Scan for the cell matching the given text and deliver its [x, y] coordinate at center. 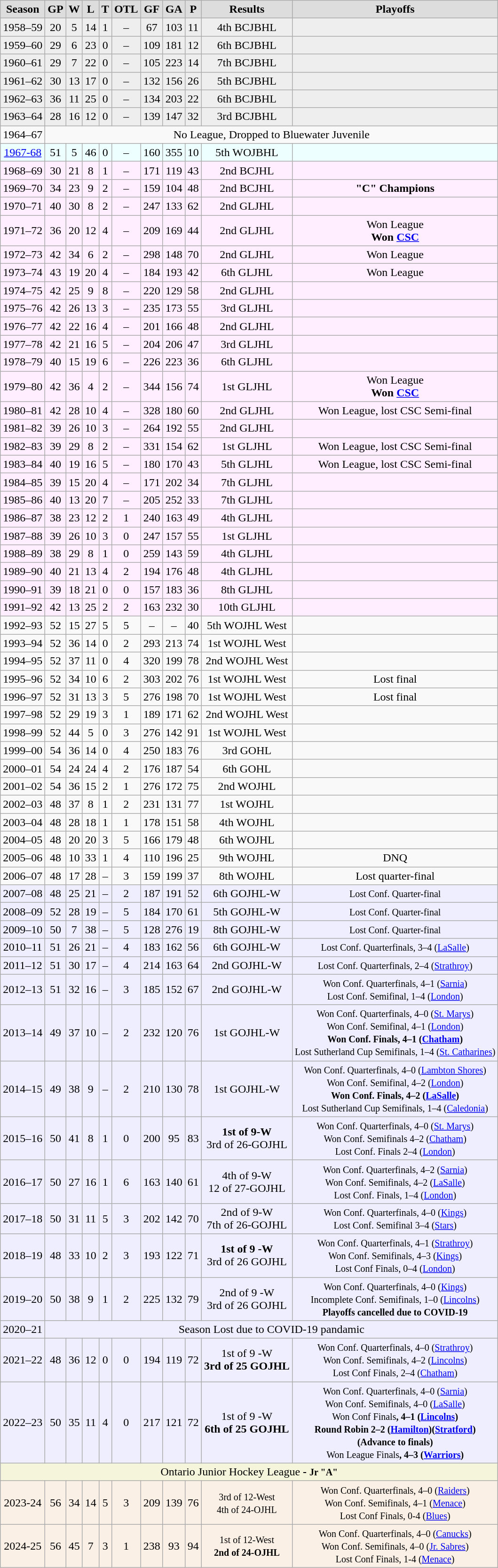
179 [174, 840]
213 [174, 643]
35 [74, 1423]
226 [151, 362]
122 [174, 1255]
4th BCJBHL [246, 27]
41 [74, 1138]
1976–77 [23, 326]
1991–92 [23, 607]
6th GOHL [246, 768]
1959–60 [23, 45]
8th GOJHL-W [246, 930]
109 [151, 45]
1987–88 [23, 536]
77 [193, 804]
1964–67 [23, 134]
105 [151, 63]
T [105, 9]
204 [151, 344]
1st of 9 -W3rd of 26 GOJHL [246, 1255]
P [193, 9]
355 [174, 152]
1967-68 [23, 152]
1998–99 [23, 733]
GP [55, 9]
298 [151, 255]
162 [174, 947]
2001–02 [23, 786]
1969–70 [23, 188]
331 [151, 446]
189 [151, 715]
320 [151, 661]
59 [193, 554]
198 [174, 697]
1978–79 [23, 362]
2020–21 [23, 1330]
133 [174, 206]
206 [174, 344]
120 [174, 1032]
1988–89 [23, 554]
181 [174, 45]
1990–91 [23, 590]
Won Conf. Quarterfinals, 4–1 (Sarnia)Lost Conf. Semifinal, 1–4 (London) [395, 989]
2023-24 [23, 1503]
2014–15 [23, 1089]
1st WOJHL [246, 804]
121 [174, 1423]
1973–74 [23, 273]
196 [174, 858]
6th WOJHL [246, 840]
2017–18 [23, 1219]
10th GLJHL [246, 607]
GA [174, 9]
148 [174, 255]
264 [151, 428]
1960–61 [23, 63]
8th WOJHL [246, 876]
140 [174, 1182]
231 [151, 804]
2nd WOJHL [246, 786]
45 [74, 1546]
2011–12 [23, 965]
Results [246, 9]
OTL [126, 9]
95 [174, 1138]
235 [151, 308]
2009–10 [23, 930]
134 [151, 99]
1997–98 [23, 715]
214 [151, 965]
1996–97 [23, 697]
1981–82 [23, 428]
1968–69 [23, 170]
2008–09 [23, 912]
252 [174, 500]
L [90, 9]
1980–81 [23, 410]
GF [151, 9]
75 [193, 786]
Won Conf. Quarterfinals, 4–0 (Strathroy)Won Conf. Semifinals, 4–2 (Lincolns)Lost Conf Finals, 2–4 (Chatham) [395, 1360]
1989–90 [23, 572]
203 [174, 99]
205 [151, 500]
152 [174, 989]
240 [151, 518]
1994–95 [23, 661]
250 [151, 750]
2007–08 [23, 894]
3rd of 12-West4th of 24-OJHL [246, 1503]
303 [151, 679]
259 [151, 554]
1972–73 [23, 255]
1961–62 [23, 81]
91 [193, 733]
172 [174, 786]
1979–80 [23, 386]
Lost Conf. Quarterfinals, 2–4 (Strathroy) [395, 965]
W [74, 9]
217 [151, 1423]
2000–01 [23, 768]
178 [151, 822]
131 [174, 804]
104 [174, 188]
2019–20 [23, 1299]
DNQ [395, 858]
1983–84 [23, 464]
2004–05 [23, 840]
110 [151, 858]
1999–00 [23, 750]
103 [174, 27]
5th WOJBHL [246, 152]
Season [23, 9]
1982–83 [23, 446]
71 [193, 1255]
129 [174, 291]
1963–64 [23, 117]
4th WOJHL [246, 822]
5th GOJHL-W [246, 912]
83 [193, 1138]
1st of 12-West2nd of 24-OJHL [246, 1546]
2024-25 [23, 1546]
2013–14 [23, 1032]
1974–75 [23, 291]
220 [151, 291]
2nd of 9 -W3rd of 26 GOJHL [246, 1299]
192 [174, 428]
200 [151, 1138]
7th BCJBHL [246, 63]
1977–78 [23, 344]
1962–63 [23, 99]
238 [151, 1546]
225 [151, 1299]
1986–87 [23, 518]
2012–13 [23, 989]
Won Conf. Quarterfinals, 4–0 (Raiders)Won Conf. Semifinals, 4–1 (Menace)Lost Conf Finals, 0-4 (Blues) [395, 1503]
1958–59 [23, 27]
Won Conf. Quarterfinals, 4–1 (Strathroy)Won Conf. Semifinals, 4–3 (Kings)Lost Conf Finals, 0–4 (London) [395, 1255]
Won Conf. Quarterfinals, 4–0 (Kings)Incomplete Conf. Semifinals, 1–0 (Lincolns)Playoffs cancelled due to COVID-19 [395, 1299]
201 [151, 326]
130 [174, 1089]
160 [151, 152]
154 [174, 446]
5th BCJBHL [246, 81]
3rd BCJBHL [246, 117]
1984–85 [23, 482]
47 [193, 344]
1971–72 [23, 230]
2015–16 [23, 1138]
173 [174, 308]
191 [174, 894]
128 [151, 930]
185 [151, 989]
210 [151, 1089]
1985–86 [23, 500]
1992–93 [23, 625]
151 [174, 822]
169 [174, 230]
147 [174, 117]
94 [193, 1546]
3rd GOHL [246, 750]
2006–07 [23, 876]
2022–23 [23, 1423]
1st of 9 -W3rd of 25 GOJHL [246, 1360]
64 [193, 965]
No League, Dropped to Bluewater Juvenile [272, 134]
60 [193, 410]
1970–71 [23, 206]
293 [151, 643]
2021–22 [23, 1360]
2005–06 [23, 858]
Season Lost due to COVID-19 pandamic [272, 1330]
2018–19 [23, 1255]
1st of 9 -W6th of 25 GOJHL [246, 1423]
2nd of 9-W7th of 26-GOJHL [246, 1219]
2016–17 [23, 1182]
Ontario Junior Hockey League - Jr "A" [249, 1472]
Lost Conf. Quarterfinals, 3–4 (LaSalle) [395, 947]
Playoffs [395, 9]
1993–94 [23, 643]
1995–96 [23, 679]
Won Conf. Quarterfinals, 4–0 (St. Marys) Won Conf. Semifinals 4–2 (Chatham)Lost Conf. Finals 2–4 (London) [395, 1138]
143 [174, 554]
2003–04 [23, 822]
2002–03 [23, 804]
46 [90, 152]
1st of 9-W3rd of 26-GOJHL [246, 1138]
344 [151, 386]
5th WOJHL West [246, 625]
328 [151, 410]
Lost quarter-final [395, 876]
5th GLJHL [246, 464]
8th GLJHL [246, 590]
Won Conf. Quarterfinals, 4–2 (Sarnia)Won Conf. Semifinals, 4–2 (LaSalle)Lost Conf. Finals, 1–4 (London) [395, 1182]
Won Conf. Quarterfinals, 4–0 (Kings)Lost Conf. Semifinal 3–4 (Stars) [395, 1219]
79 [193, 1299]
Won Conf. Quarterfinals, 4–0 (Canucks)Won Conf. Semifinals, 4–0 (Jr. Sabres)Lost Conf Finals, 1-4 (Menace) [395, 1546]
9th WOJHL [246, 858]
4th of 9-W12 of 27-GOJHL [246, 1182]
"C" Champions [395, 188]
2010–11 [23, 947]
1975–76 [23, 308]
93 [174, 1546]
